From the cell containing the given text, extract its center point as (x, y) coordinate. 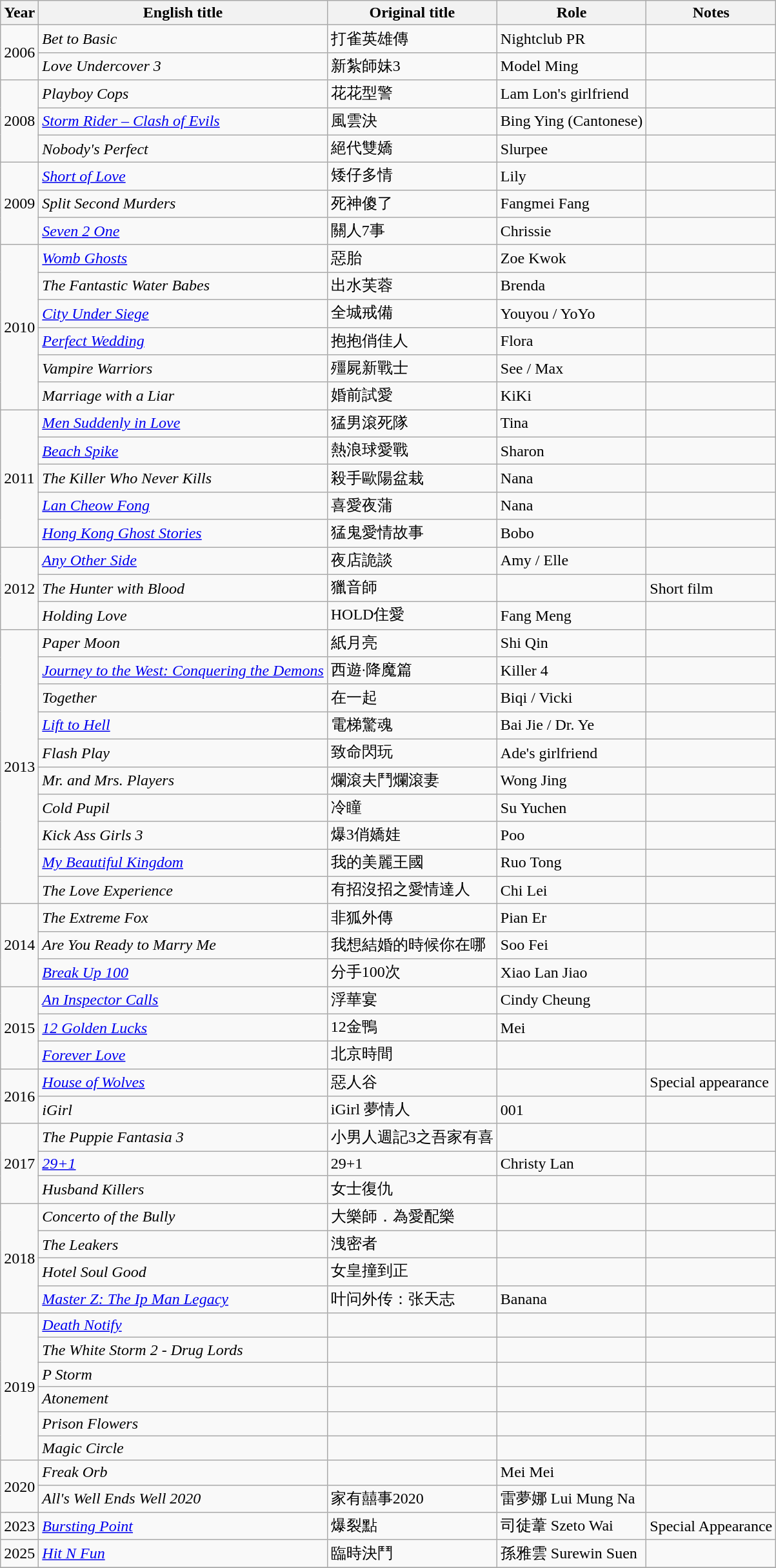
Mei Mei (572, 1473)
2025 (19, 1554)
猛男滾死隊 (412, 423)
See / Max (572, 369)
Seven 2 One (183, 231)
Chrissie (572, 231)
北京時間 (412, 1056)
The Leakers (183, 1244)
City Under Siege (183, 314)
殺手歐陽盆栽 (412, 479)
Special appearance (711, 1083)
爆3俏嬌娃 (412, 835)
Ruo Tong (572, 863)
Short film (711, 588)
Bursting Point (183, 1527)
Chi Lei (572, 890)
Bobo (572, 533)
Nightclub PR (572, 39)
惡胎 (412, 258)
Atonement (183, 1399)
2016 (19, 1096)
小男人週記3之吾家有喜 (412, 1137)
The White Storm 2 - Drug Lords (183, 1350)
Forever Love (183, 1056)
Marriage with a Liar (183, 396)
2023 (19, 1527)
All's Well Ends Well 2020 (183, 1498)
出水芙蓉 (412, 286)
Ade's girlfriend (572, 752)
English title (183, 13)
浮華宴 (412, 1000)
冷瞳 (412, 808)
矮仔多情 (412, 177)
Banana (572, 1300)
Cindy Cheung (572, 1000)
Storm Rider – Clash of Evils (183, 121)
Xiao Lan Jiao (572, 973)
2018 (19, 1258)
絕代雙嬌 (412, 148)
Split Second Murders (183, 204)
致命閃玩 (412, 752)
Flora (572, 341)
Lam Lon's girlfriend (572, 94)
殭屍新戰士 (412, 369)
Together (183, 698)
Paper Moon (183, 643)
Master Z: The Ip Man Legacy (183, 1300)
2010 (19, 327)
打雀英雄傳 (412, 39)
Bing Ying (Cantonese) (572, 121)
Bai Jie / Dr. Ye (572, 725)
我想結婚的時候你在哪 (412, 945)
Slurpee (572, 148)
Sharon (572, 450)
Hotel Soul Good (183, 1272)
The Hunter with Blood (183, 588)
電梯驚魂 (412, 725)
花花型警 (412, 94)
Playboy Cops (183, 94)
家有囍事2020 (412, 1498)
The Killer Who Never Kills (183, 479)
Are You Ready to Marry Me (183, 945)
Husband Killers (183, 1190)
全城戒備 (412, 314)
Vampire Warriors (183, 369)
分手100次 (412, 973)
Beach Spike (183, 450)
001 (572, 1110)
爆裂點 (412, 1527)
Cold Pupil (183, 808)
叶问外传：张天志 (412, 1300)
Killer 4 (572, 671)
Special Appearance (711, 1527)
Biqi / Vicki (572, 698)
2012 (19, 588)
Womb Ghosts (183, 258)
2015 (19, 1027)
Fang Meng (572, 616)
Freak Orb (183, 1473)
Holding Love (183, 616)
2020 (19, 1487)
iGirl (183, 1110)
Shi Qin (572, 643)
Lan Cheow Fong (183, 506)
2006 (19, 53)
孫雅雲 Surewin Suen (572, 1554)
Short of Love (183, 177)
西遊·降魔篇 (412, 671)
Concerto of the Bully (183, 1217)
Mr. and Mrs. Players (183, 781)
臨時決鬥 (412, 1554)
Journey to the West: Conquering the Demons (183, 671)
在一起 (412, 698)
2009 (19, 204)
Death Notify (183, 1325)
2019 (19, 1387)
獵音師 (412, 588)
Christy Lan (572, 1163)
HOLD住愛 (412, 616)
Wong Jing (572, 781)
Amy / Elle (572, 561)
洩密者 (412, 1244)
我的美麗王國 (412, 863)
Perfect Wedding (183, 341)
Hong Kong Ghost Stories (183, 533)
司徒葦 Szeto Wai (572, 1527)
Year (19, 13)
Nobody's Perfect (183, 148)
Zoe Kwok (572, 258)
P Storm (183, 1374)
Kick Ass Girls 3 (183, 835)
12 Golden Lucks (183, 1027)
Lily (572, 177)
Mei (572, 1027)
2011 (19, 479)
Break Up 100 (183, 973)
婚前試愛 (412, 396)
Lift to Hell (183, 725)
Prison Flowers (183, 1423)
Su Yuchen (572, 808)
女皇撞到正 (412, 1272)
Love Undercover 3 (183, 66)
2013 (19, 767)
Men Suddenly in Love (183, 423)
The Puppie Fantasia 3 (183, 1137)
熱浪球愛戰 (412, 450)
Youyou / YoYo (572, 314)
The Love Experience (183, 890)
雷夢娜 Lui Mung Na (572, 1498)
Any Other Side (183, 561)
Bet to Basic (183, 39)
喜愛夜蒲 (412, 506)
2008 (19, 121)
爛滾夫鬥爛滾妻 (412, 781)
House of Wolves (183, 1083)
Magic Circle (183, 1448)
Poo (572, 835)
12金鴨 (412, 1027)
Tina (572, 423)
風雲決 (412, 121)
Brenda (572, 286)
有招沒招之愛情達人 (412, 890)
An Inspector Calls (183, 1000)
The Fantastic Water Babes (183, 286)
惡人谷 (412, 1083)
夜店詭談 (412, 561)
2017 (19, 1163)
死神傻了 (412, 204)
Original title (412, 13)
Notes (711, 13)
Role (572, 13)
2014 (19, 945)
Soo Fei (572, 945)
Hit N Fun (183, 1554)
女士復仇 (412, 1190)
紙月亮 (412, 643)
Pian Er (572, 918)
關人7事 (412, 231)
抱抱俏佳人 (412, 341)
My Beautiful Kingdom (183, 863)
新紮師妹3 (412, 66)
Flash Play (183, 752)
Model Ming (572, 66)
大樂師．為愛配樂 (412, 1217)
KiKi (572, 396)
iGirl 夢情人 (412, 1110)
The Extreme Fox (183, 918)
猛鬼愛情故事 (412, 533)
Fangmei Fang (572, 204)
非狐外傳 (412, 918)
